Determine the [x, y] coordinate at the center of the cell enclosing the given text.  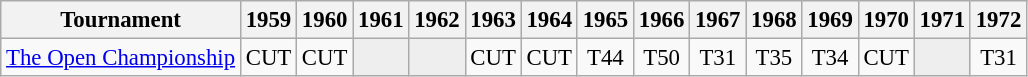
T50 [661, 58]
Tournament [121, 20]
1964 [549, 20]
1969 [830, 20]
1963 [493, 20]
1960 [325, 20]
The Open Championship [121, 58]
1971 [942, 20]
1962 [437, 20]
T35 [774, 58]
1961 [381, 20]
T44 [605, 58]
1968 [774, 20]
1965 [605, 20]
1967 [718, 20]
1966 [661, 20]
1959 [268, 20]
T34 [830, 58]
1970 [886, 20]
1972 [998, 20]
